From the cell containing the given text, extract its center point as [X, Y] coordinate. 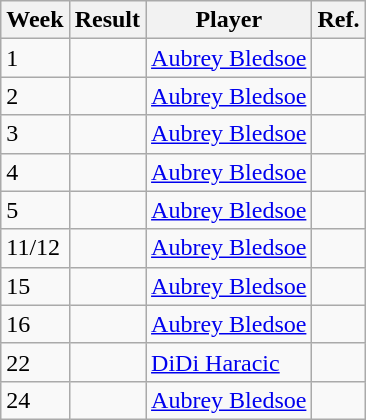
DiDi Haracic [229, 362]
Result [107, 20]
22 [35, 362]
15 [35, 286]
4 [35, 172]
Player [229, 20]
Week [35, 20]
24 [35, 400]
2 [35, 96]
5 [35, 210]
11/12 [35, 248]
16 [35, 324]
Ref. [338, 20]
1 [35, 58]
3 [35, 134]
